For the text-containing cell, return its midpoint in [x, y] coordinate format. 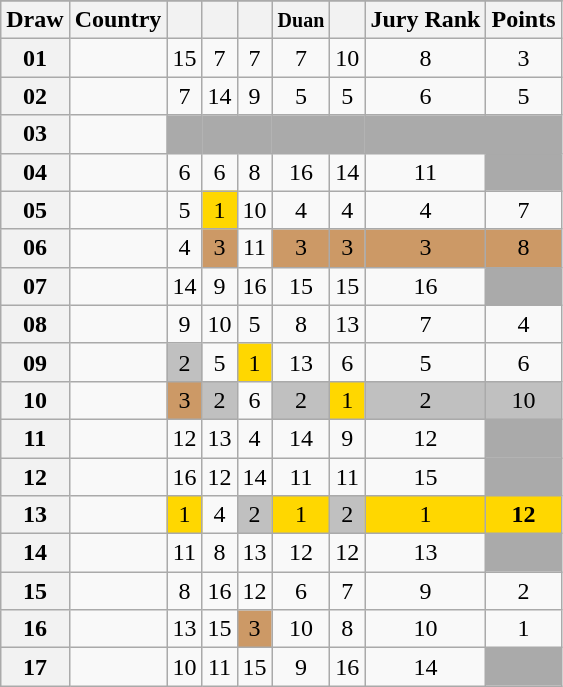
04 [35, 172]
Jury Rank [426, 20]
Draw [35, 20]
05 [35, 210]
Country [118, 20]
Duan [301, 20]
Points [524, 20]
02 [35, 96]
03 [35, 134]
07 [35, 286]
08 [35, 324]
06 [35, 248]
17 [35, 667]
09 [35, 362]
01 [35, 58]
